Capture the cell that displays the provided text and extract its (X, Y) central coordinate. 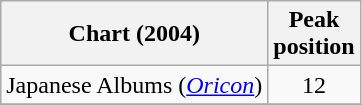
Chart (2004) (134, 34)
Peakposition (314, 34)
12 (314, 85)
Japanese Albums (Oricon) (134, 85)
